Provide the (x, y) coordinate of the cell's center where the given text is located.  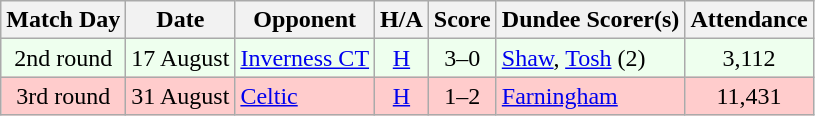
3,112 (749, 58)
Shaw, Tosh (2) (590, 58)
Dundee Scorer(s) (590, 20)
H/A (402, 20)
Inverness CT (305, 58)
3rd round (64, 96)
Match Day (64, 20)
3–0 (462, 58)
Score (462, 20)
1–2 (462, 96)
Opponent (305, 20)
31 August (180, 96)
Attendance (749, 20)
2nd round (64, 58)
Date (180, 20)
17 August (180, 58)
Celtic (305, 96)
Farningham (590, 96)
11,431 (749, 96)
